Extract the (X, Y) coordinate from the center of the cell holding the provided text.  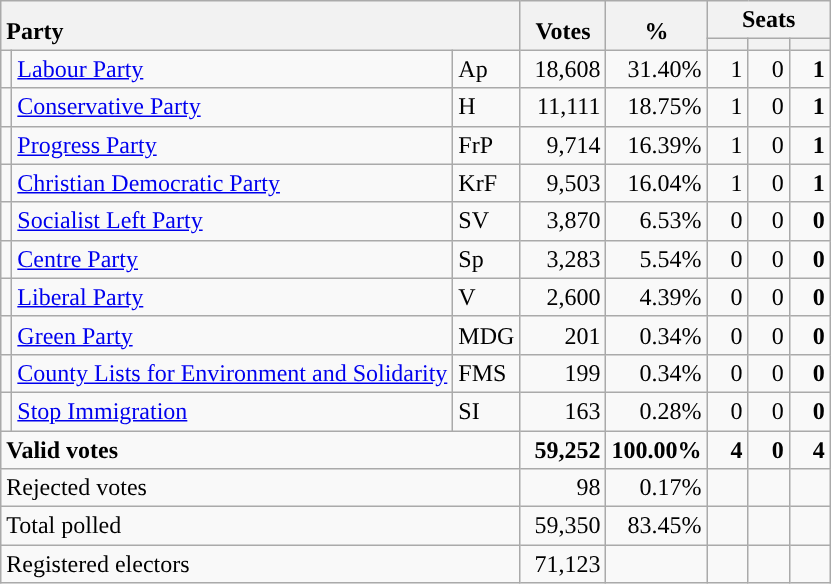
Centre Party (232, 259)
Sp (486, 259)
Registered electors (260, 564)
SI (486, 411)
Labour Party (232, 69)
3,870 (563, 221)
Stop Immigration (232, 411)
Liberal Party (232, 297)
0.28% (656, 411)
100.00% (656, 449)
16.39% (656, 145)
SV (486, 221)
Green Party (232, 335)
V (486, 297)
71,123 (563, 564)
FMS (486, 373)
Conservative Party (232, 107)
3,283 (563, 259)
Rejected votes (260, 488)
11,111 (563, 107)
98 (563, 488)
163 (563, 411)
Party (260, 26)
31.40% (656, 69)
KrF (486, 183)
Total polled (260, 526)
MDG (486, 335)
4.39% (656, 297)
Christian Democratic Party (232, 183)
199 (563, 373)
16.04% (656, 183)
Progress Party (232, 145)
5.54% (656, 259)
9,503 (563, 183)
Ap (486, 69)
Seats (768, 20)
59,350 (563, 526)
18.75% (656, 107)
Valid votes (260, 449)
County Lists for Environment and Solidarity (232, 373)
0.17% (656, 488)
6.53% (656, 221)
201 (563, 335)
FrP (486, 145)
18,608 (563, 69)
59,252 (563, 449)
2,600 (563, 297)
H (486, 107)
% (656, 26)
9,714 (563, 145)
Socialist Left Party (232, 221)
Votes (563, 26)
83.45% (656, 526)
